For the text-containing cell, return its midpoint in (x, y) coordinate format. 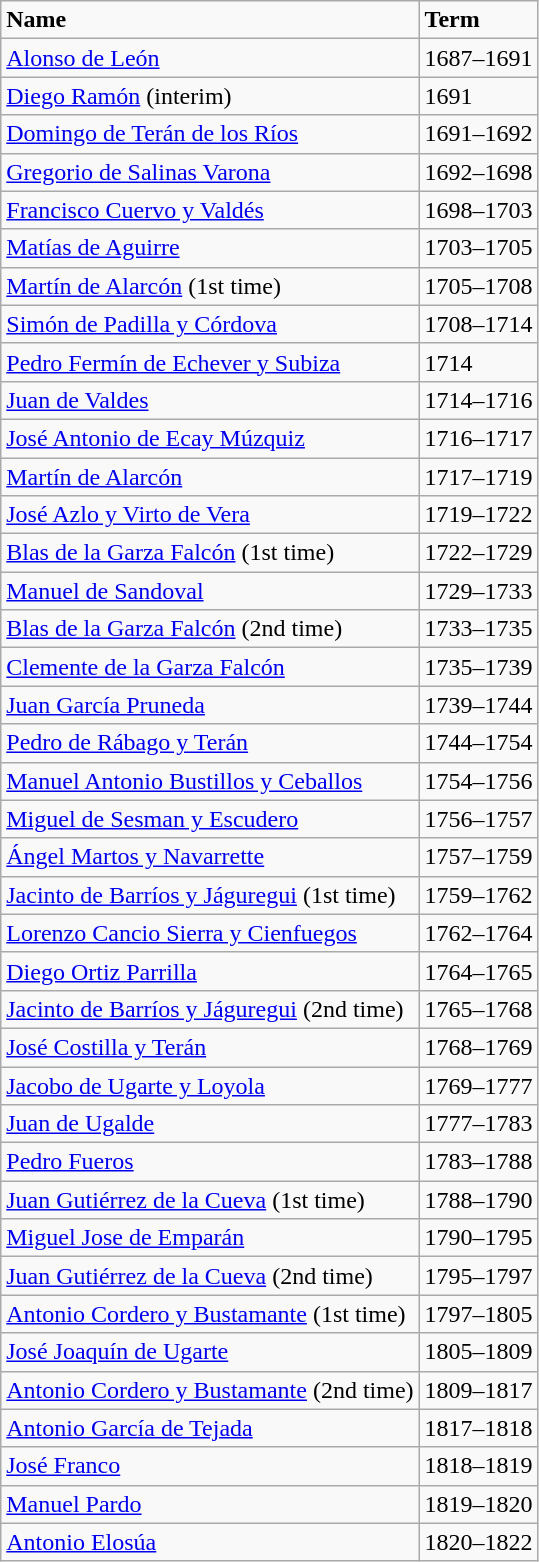
Name (210, 20)
Juan García Pruneda (210, 705)
Gregorio de Salinas Varona (210, 172)
1687–1691 (478, 58)
Juan de Ugalde (210, 1124)
1708–1714 (478, 324)
1757–1759 (478, 857)
1733–1735 (478, 629)
1735–1739 (478, 667)
1759–1762 (478, 895)
Jacobo de Ugarte y Loyola (210, 1085)
Miguel de Sesman y Escudero (210, 819)
Antonio Elosúa (210, 1542)
Simón de Padilla y Córdova (210, 324)
1795–1797 (478, 1276)
1788–1790 (478, 1200)
Term (478, 20)
1805–1809 (478, 1352)
Lorenzo Cancio Sierra y Cienfuegos (210, 933)
1818–1819 (478, 1466)
Pedro Fermín de Echever y Subiza (210, 362)
Blas de la Garza Falcón (1st time) (210, 553)
José Antonio de Ecay Múzquiz (210, 438)
1817–1818 (478, 1428)
1790–1795 (478, 1238)
Ángel Martos y Navarrette (210, 857)
1705–1708 (478, 286)
1765–1768 (478, 1009)
Antonio Cordero y Bustamante (1st time) (210, 1314)
1783–1788 (478, 1162)
Diego Ortiz Parrilla (210, 971)
Pedro Fueros (210, 1162)
1719–1722 (478, 515)
1714 (478, 362)
Clemente de la Garza Falcón (210, 667)
1744–1754 (478, 743)
1739–1744 (478, 705)
Domingo de Terán de los Ríos (210, 134)
1717–1719 (478, 477)
1756–1757 (478, 819)
Jacinto de Barríos y Jáguregui (1st time) (210, 895)
Alonso de León (210, 58)
Francisco Cuervo y Valdés (210, 210)
Manuel de Sandoval (210, 591)
José Joaquín de Ugarte (210, 1352)
Juan de Valdes (210, 400)
Jacinto de Barríos y Jáguregui (2nd time) (210, 1009)
1729–1733 (478, 591)
1797–1805 (478, 1314)
1716–1717 (478, 438)
José Franco (210, 1466)
José Azlo y Virto de Vera (210, 515)
Antonio García de Tejada (210, 1428)
Martín de Alarcón (210, 477)
1703–1705 (478, 248)
José Costilla y Terán (210, 1047)
1691 (478, 96)
1722–1729 (478, 553)
1809–1817 (478, 1390)
Matías de Aguirre (210, 248)
Juan Gutiérrez de la Cueva (1st time) (210, 1200)
1762–1764 (478, 933)
Blas de la Garza Falcón (2nd time) (210, 629)
1764–1765 (478, 971)
1691–1692 (478, 134)
1768–1769 (478, 1047)
1769–1777 (478, 1085)
Martín de Alarcón (1st time) (210, 286)
Antonio Cordero y Bustamante (2nd time) (210, 1390)
1692–1698 (478, 172)
Pedro de Rábago y Terán (210, 743)
1714–1716 (478, 400)
1777–1783 (478, 1124)
Manuel Antonio Bustillos y Ceballos (210, 781)
Diego Ramón (interim) (210, 96)
1819–1820 (478, 1504)
1698–1703 (478, 210)
1754–1756 (478, 781)
Miguel Jose de Emparán (210, 1238)
Juan Gutiérrez de la Cueva (2nd time) (210, 1276)
Manuel Pardo (210, 1504)
1820–1822 (478, 1542)
